For the text-containing cell, return its midpoint in [X, Y] coordinate format. 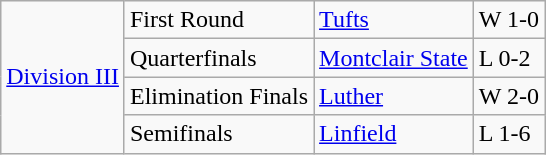
W 2-0 [508, 96]
Luther [394, 96]
L 1-6 [508, 134]
Montclair State [394, 58]
Semifinals [218, 134]
Elimination Finals [218, 96]
Linfield [394, 134]
Tufts [394, 20]
L 0-2 [508, 58]
Division III [63, 77]
W 1-0 [508, 20]
Quarterfinals [218, 58]
First Round [218, 20]
